Provide the (X, Y) coordinate of the cell's center where the given text is located.  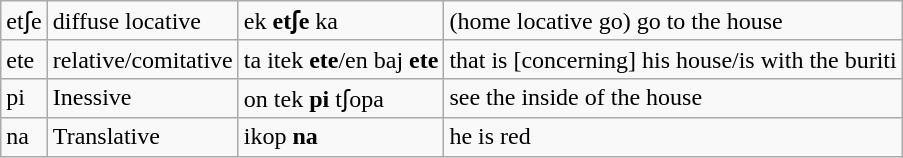
ta itek ete/en baj ete (341, 59)
ikop na (341, 137)
he is red (673, 137)
pi (24, 98)
relative/comitative (142, 59)
diffuse locative (142, 21)
on tek pi tʃopa (341, 98)
ete (24, 59)
that is [concerning] his house/is with the buriti (673, 59)
etʃe (24, 21)
Inessive (142, 98)
na (24, 137)
see the inside of the house (673, 98)
Translative (142, 137)
(home locative go) go to the house (673, 21)
ek etʃe ka (341, 21)
